For the text-containing cell, return its midpoint in [X, Y] coordinate format. 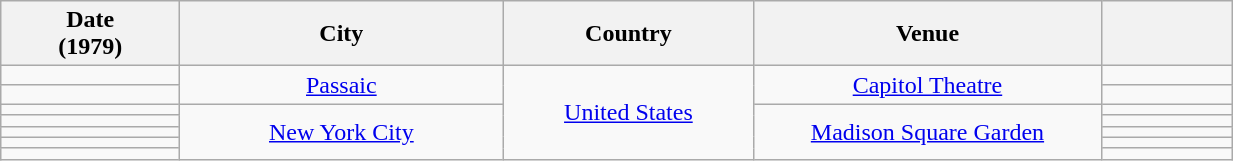
United States [628, 112]
Venue [928, 34]
New York City [342, 132]
Madison Square Garden [928, 132]
Date(1979) [90, 34]
Capitol Theatre [928, 85]
Passaic [342, 85]
City [342, 34]
Country [628, 34]
